Locate the cell with the specified text and output its [x, y] center coordinate. 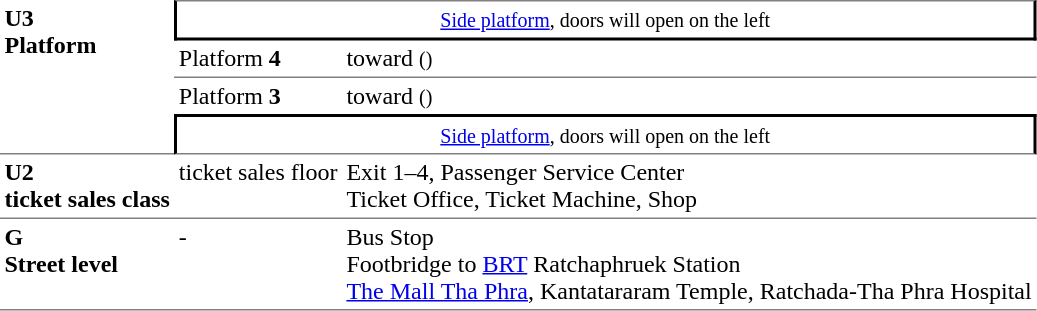
- [258, 265]
ticket sales floor [258, 186]
Exit 1–4, Passenger Service CenterTicket Office, Ticket Machine, Shop [689, 186]
Platform 3 [258, 96]
U2ticket sales class [87, 186]
Bus StopFootbridge to BRT Ratchaphruek StationThe Mall Tha Phra, Kantatararam Temple, Ratchada-Tha Phra Hospital [689, 265]
Platform 4 [258, 59]
GStreet level [87, 265]
U3Platform [87, 77]
